Identify which cell holds the provided text, then report its (X, Y) central coordinate. 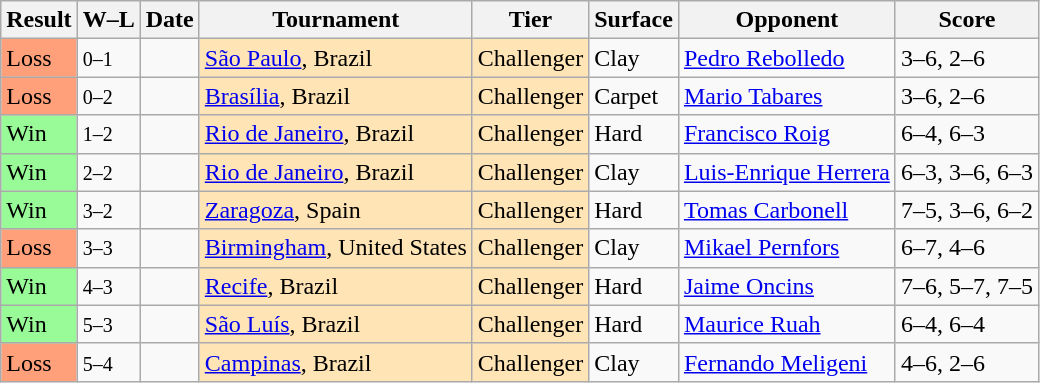
5–4 (108, 362)
6–3, 3–6, 6–3 (966, 172)
Brasília, Brazil (336, 96)
4–3 (108, 286)
Maurice Ruah (786, 324)
Date (170, 20)
Surface (634, 20)
Campinas, Brazil (336, 362)
Tomas Carbonell (786, 210)
Luis-Enrique Herrera (786, 172)
Fernando Meligeni (786, 362)
Score (966, 20)
6–4, 6–3 (966, 134)
Zaragoza, Spain (336, 210)
Opponent (786, 20)
7–6, 5–7, 7–5 (966, 286)
Tier (530, 20)
Recife, Brazil (336, 286)
Pedro Rebolledo (786, 58)
São Paulo, Brazil (336, 58)
0–2 (108, 96)
3–2 (108, 210)
W–L (108, 20)
4–6, 2–6 (966, 362)
São Luís, Brazil (336, 324)
Result (39, 20)
Francisco Roig (786, 134)
Birmingham, United States (336, 248)
Tournament (336, 20)
Jaime Oncins (786, 286)
3–3 (108, 248)
Carpet (634, 96)
6–4, 6–4 (966, 324)
2–2 (108, 172)
5–3 (108, 324)
0–1 (108, 58)
1–2 (108, 134)
7–5, 3–6, 6–2 (966, 210)
6–7, 4–6 (966, 248)
Mikael Pernfors (786, 248)
Mario Tabares (786, 96)
